Determine the (x, y) coordinate at the center of the cell enclosing the given text.  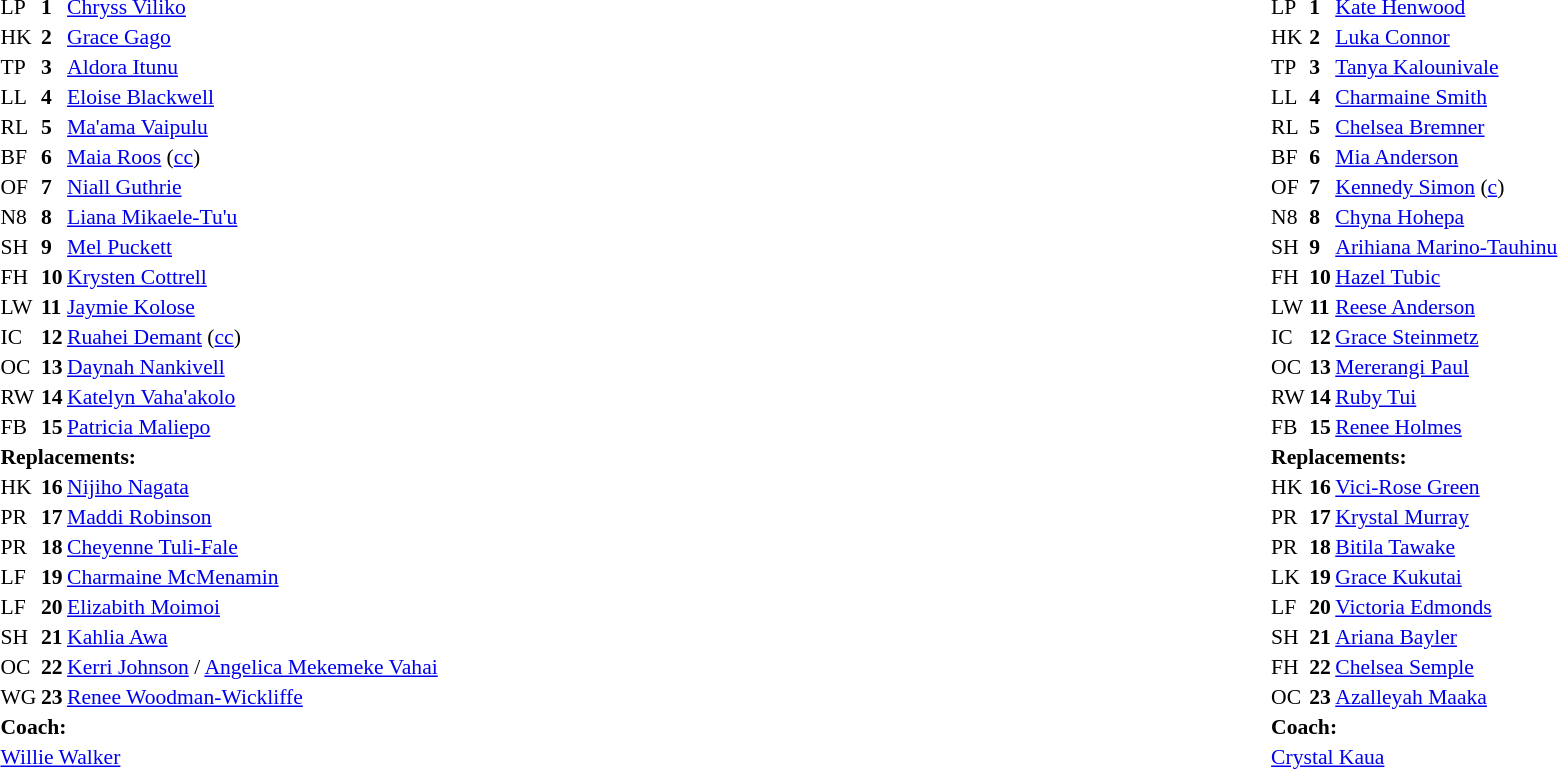
LL (1288, 97)
TP (1288, 67)
Maia Roos (cc) (253, 157)
Niall Guthrie (253, 187)
LW (1288, 307)
Liana Mikaele-Tu'u (253, 217)
LK (1288, 577)
IC (1288, 337)
Kahlia Awa (253, 637)
RW (1288, 397)
Mel Puckett (253, 247)
Daynah Nankivell (253, 367)
Eloise Blackwell (253, 97)
Katelyn Vaha'akolo (253, 397)
Charmaine McMenamin (253, 577)
Cheyenne Tuli-Fale (253, 547)
Kerri Johnson / Angelica Mekemeke Vahai (253, 667)
Renee Woodman-Wickliffe (253, 697)
Grace Gago (253, 37)
Patricia Maliepo (253, 427)
OF (1288, 187)
Krysten Cottrell (253, 277)
Nijiho Nagata (253, 487)
N8 (1288, 217)
RL (1288, 127)
Elizabith Moimoi (253, 607)
Ruahei Demant (cc) (253, 337)
FB (1288, 427)
Maddi Robinson (253, 517)
BF (1288, 157)
Ma'ama Vaipulu (253, 127)
Aldora Itunu (253, 67)
LF (1288, 607)
Jaymie Kolose (253, 307)
